Return (x, y) of the center of cell containing provided text 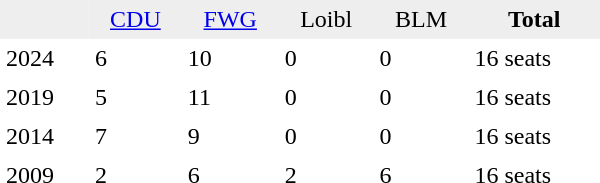
2014 (44, 136)
10 (230, 58)
BLM (422, 20)
9 (230, 136)
Total (534, 20)
Loibl (326, 20)
CDU (136, 20)
2019 (44, 98)
5 (136, 98)
7 (136, 136)
6 (136, 58)
2024 (44, 58)
FWG (230, 20)
11 (230, 98)
